Find where the given text appears and provide that cell's center as [X, Y] coordinate. 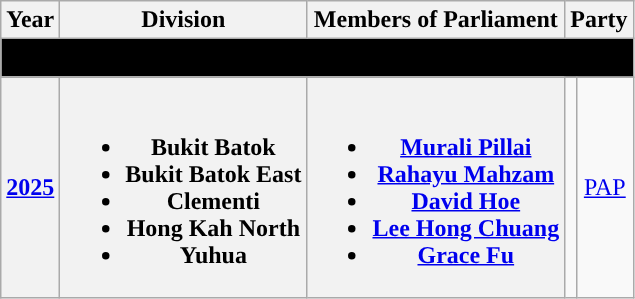
Party [599, 20]
Formation [317, 58]
Members of Parliament [436, 20]
Murali PillaiRahayu MahzamDavid HoeLee Hong ChuangGrace Fu [436, 188]
PAP [606, 188]
Year [30, 20]
Division [184, 20]
Bukit BatokBukit Batok EastClementiHong Kah NorthYuhua [184, 188]
2025 [30, 188]
